Output the (x, y) coordinate of the center of the cell containing the given text.  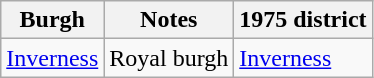
Notes (169, 20)
Royal burgh (169, 58)
Burgh (52, 20)
1975 district (303, 20)
